Scan for the cell matching the given text and deliver its (X, Y) coordinate at center. 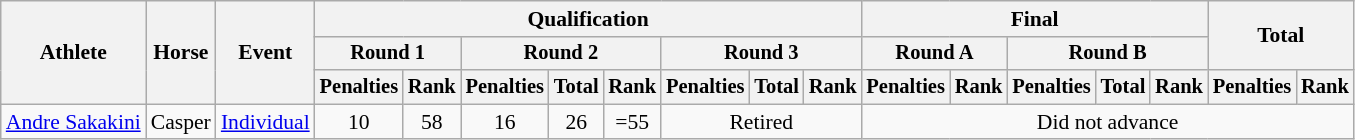
Final (1034, 19)
Event (266, 52)
Round 3 (761, 54)
Horse (181, 52)
Individual (266, 122)
Retired (761, 122)
10 (359, 122)
16 (505, 122)
Round B (1107, 54)
Round A (934, 54)
58 (432, 122)
=55 (632, 122)
Round 1 (388, 54)
Round 2 (561, 54)
Qualification (588, 19)
26 (576, 122)
Did not advance (1107, 122)
Athlete (74, 52)
Casper (181, 122)
Andre Sakakini (74, 122)
